Search for the cell housing the specified text and yield its (X, Y) center coordinate. 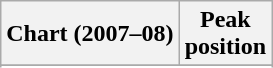
Chart (2007–08) (90, 34)
Peak position (225, 34)
